Find where the given text appears and provide that cell's center as [x, y] coordinate. 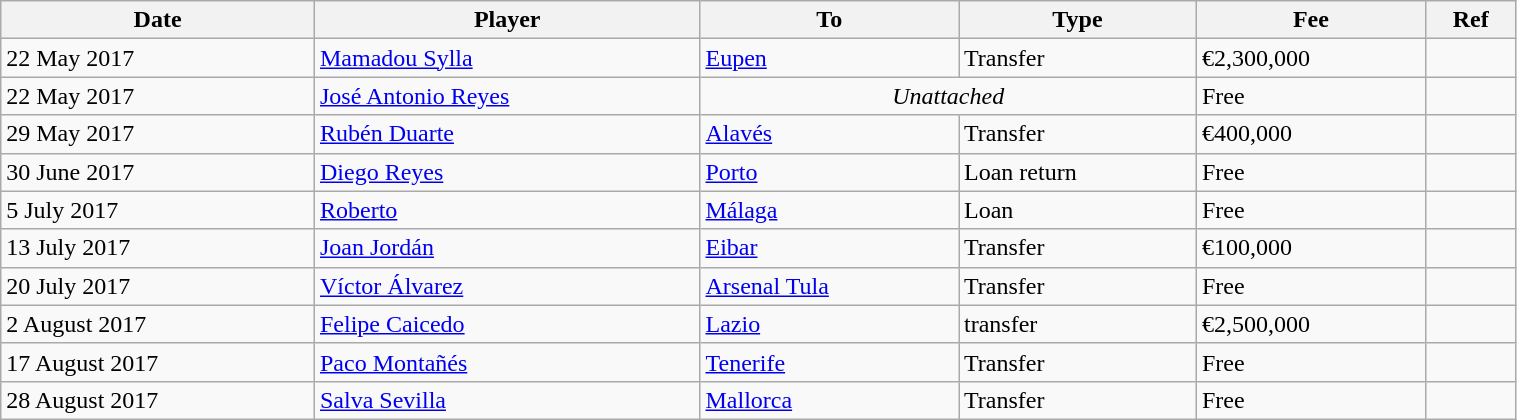
Roberto [507, 210]
Felipe Caicedo [507, 324]
Eupen [830, 58]
20 July 2017 [158, 286]
2 August 2017 [158, 324]
Mallorca [830, 400]
Player [507, 20]
17 August 2017 [158, 362]
Tenerife [830, 362]
Joan Jordán [507, 248]
28 August 2017 [158, 400]
Málaga [830, 210]
Paco Montañés [507, 362]
Lazio [830, 324]
Rubén Duarte [507, 134]
Porto [830, 172]
Alavés [830, 134]
To [830, 20]
Diego Reyes [507, 172]
Mamadou Sylla [507, 58]
Arsenal Tula [830, 286]
€2,300,000 [1310, 58]
Víctor Álvarez [507, 286]
30 June 2017 [158, 172]
Salva Sevilla [507, 400]
Type [1078, 20]
€2,500,000 [1310, 324]
Fee [1310, 20]
€400,000 [1310, 134]
Loan [1078, 210]
Loan return [1078, 172]
€100,000 [1310, 248]
Eibar [830, 248]
29 May 2017 [158, 134]
Date [158, 20]
5 July 2017 [158, 210]
13 July 2017 [158, 248]
Unattached [948, 96]
transfer [1078, 324]
Ref [1470, 20]
José Antonio Reyes [507, 96]
